For the text-containing cell, return its midpoint in [x, y] coordinate format. 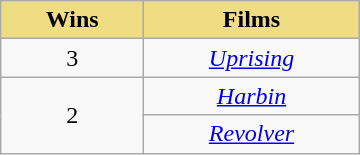
Films [252, 20]
2 [72, 115]
Uprising [252, 58]
3 [72, 58]
Wins [72, 20]
Revolver [252, 134]
Harbin [252, 96]
